Return [X, Y] of the center of cell containing provided text 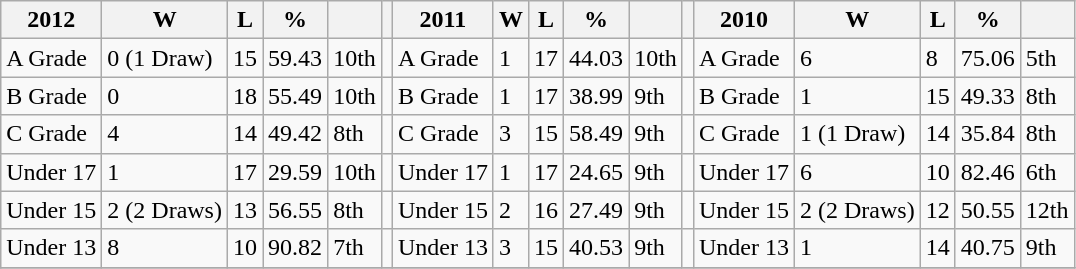
82.46 [988, 172]
75.06 [988, 58]
12 [938, 210]
40.75 [988, 248]
2012 [52, 20]
55.49 [296, 96]
16 [546, 210]
2 [510, 210]
38.99 [596, 96]
4 [165, 134]
49.42 [296, 134]
29.59 [296, 172]
27.49 [596, 210]
2011 [442, 20]
56.55 [296, 210]
5th [1047, 58]
40.53 [596, 248]
49.33 [988, 96]
0 [165, 96]
0 (1 Draw) [165, 58]
7th [355, 248]
13 [244, 210]
24.65 [596, 172]
18 [244, 96]
44.03 [596, 58]
59.43 [296, 58]
6th [1047, 172]
12th [1047, 210]
50.55 [988, 210]
58.49 [596, 134]
1 (1 Draw) [857, 134]
35.84 [988, 134]
2010 [744, 20]
90.82 [296, 248]
